For the text-containing cell, return its midpoint in (X, Y) coordinate format. 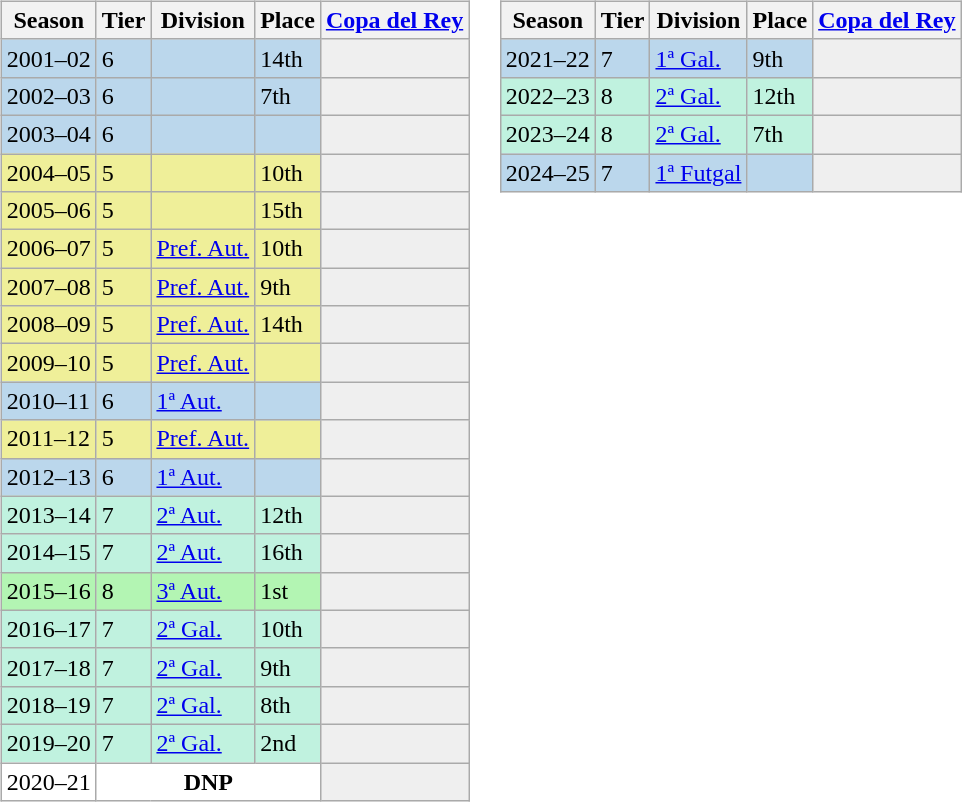
2006–07 (48, 249)
2019–20 (48, 743)
2008–09 (48, 325)
DNP (208, 781)
2012–13 (48, 477)
2018–19 (48, 705)
2016–17 (48, 629)
2013–14 (48, 515)
1ª Futgal (698, 173)
1ª Gal. (698, 58)
2005–06 (48, 211)
2001–02 (48, 58)
2021–22 (548, 58)
2023–24 (548, 134)
2014–15 (48, 553)
2024–25 (548, 173)
2022–23 (548, 96)
2007–08 (48, 287)
3ª Aut. (203, 591)
1st (288, 591)
2020–21 (48, 781)
2002–03 (48, 96)
16th (288, 553)
2nd (288, 743)
2015–16 (48, 591)
15th (288, 211)
2017–18 (48, 667)
2009–10 (48, 363)
2003–04 (48, 134)
2011–12 (48, 439)
8th (288, 705)
2004–05 (48, 173)
2010–11 (48, 401)
